Pinpoint the cell where the given text exists, returning its (X, Y) midpoint coordinate. 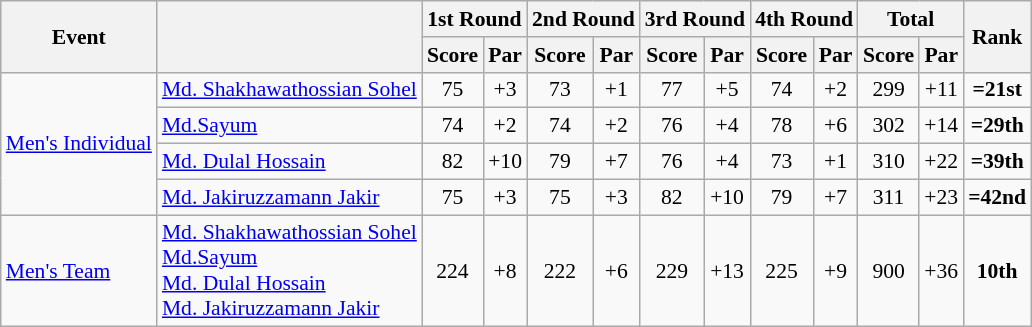
=21st (997, 90)
Md. Dulal Hossain (290, 162)
78 (782, 126)
2nd Round (584, 19)
900 (888, 271)
Md.Sayum (290, 126)
+22 (941, 162)
=29th (997, 126)
+5 (727, 90)
+9 (836, 271)
Md. Shakhawathossian Sohel (290, 90)
224 (452, 271)
225 (782, 271)
222 (560, 271)
+8 (505, 271)
311 (888, 197)
10th (997, 271)
302 (888, 126)
Men's Team (79, 271)
Men's Individual (79, 143)
+36 (941, 271)
Md. Shakhawathossian SohelMd.SayumMd. Dulal HossainMd. Jakiruzzamann Jakir (290, 271)
Md. Jakiruzzamann Jakir (290, 197)
+11 (941, 90)
Total (910, 19)
=42nd (997, 197)
Event (79, 36)
229 (672, 271)
4th Round (804, 19)
299 (888, 90)
310 (888, 162)
Rank (997, 36)
+13 (727, 271)
1st Round (474, 19)
+14 (941, 126)
77 (672, 90)
+23 (941, 197)
3rd Round (695, 19)
=39th (997, 162)
